Provide the (x, y) coordinate of the cell's center where the given text is located.  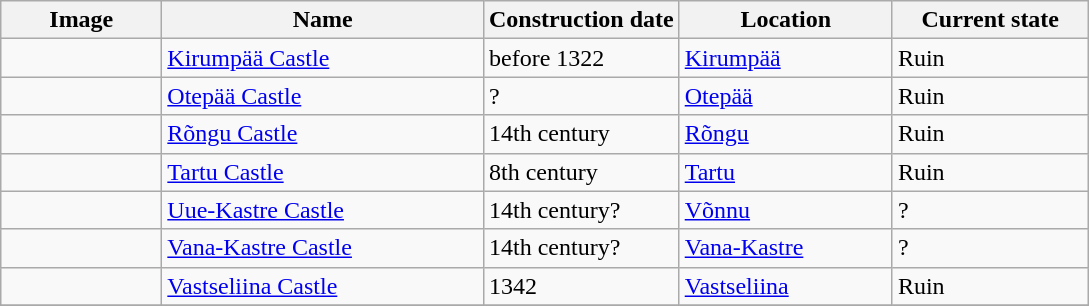
Image (82, 20)
Tartu Castle (323, 172)
Tartu (786, 172)
before 1322 (581, 58)
Kirumpää Castle (323, 58)
Current state (990, 20)
1342 (581, 286)
Vastseliina (786, 286)
Vana-Kastre Castle (323, 248)
Rõngu Castle (323, 134)
Rõngu (786, 134)
Construction date (581, 20)
Võnnu (786, 210)
Uue-Kastre Castle (323, 210)
Vastseliina Castle (323, 286)
Vana-Kastre (786, 248)
Kirumpää (786, 58)
Name (323, 20)
Location (786, 20)
Otepää Castle (323, 96)
14th century (581, 134)
Otepää (786, 96)
8th century (581, 172)
